Identify which cell holds the provided text, then report its (x, y) central coordinate. 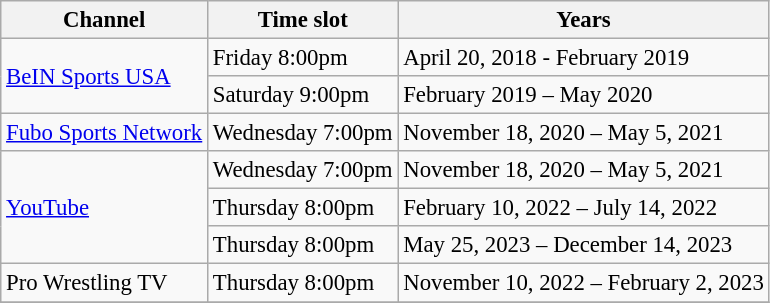
February 2019 – May 2020 (584, 95)
Time slot (303, 20)
YouTube (104, 208)
Pro Wrestling TV (104, 283)
April 20, 2018 - February 2019 (584, 57)
May 25, 2023 – December 14, 2023 (584, 245)
BeIN Sports USA (104, 76)
Channel (104, 20)
November 10, 2022 – February 2, 2023 (584, 283)
Fubo Sports Network (104, 133)
Friday 8:00pm (303, 57)
February 10, 2022 – July 14, 2022 (584, 208)
Years (584, 20)
Saturday 9:00pm (303, 95)
